From the cell containing the given text, extract its center point as [x, y] coordinate. 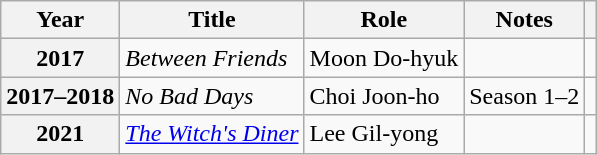
The Witch's Diner [212, 134]
2021 [60, 134]
Title [212, 20]
Season 1–2 [524, 96]
Choi Joon-ho [384, 96]
Notes [524, 20]
Between Friends [212, 58]
2017–2018 [60, 96]
Role [384, 20]
Year [60, 20]
No Bad Days [212, 96]
2017 [60, 58]
Moon Do-hyuk [384, 58]
Lee Gil-yong [384, 134]
